Provide the (X, Y) coordinate of the cell's center where the given text is located.  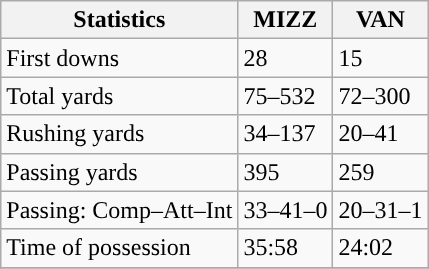
First downs (120, 58)
Rushing yards (120, 134)
259 (380, 172)
VAN (380, 20)
72–300 (380, 96)
Total yards (120, 96)
Passing yards (120, 172)
34–137 (286, 134)
20–41 (380, 134)
395 (286, 172)
15 (380, 58)
MIZZ (286, 20)
Time of possession (120, 248)
75–532 (286, 96)
28 (286, 58)
Passing: Comp–Att–Int (120, 210)
35:58 (286, 248)
Statistics (120, 20)
33–41–0 (286, 210)
20–31–1 (380, 210)
24:02 (380, 248)
